Provide the [x, y] coordinate of the cell's center where the given text is located.  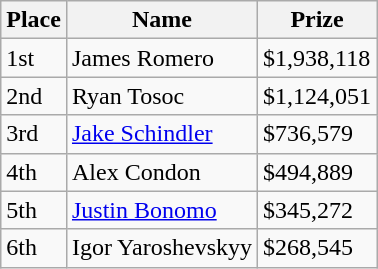
5th [34, 210]
Jake Schindler [162, 134]
$268,545 [318, 248]
Place [34, 20]
Name [162, 20]
Ryan Tosoc [162, 96]
Igor Yaroshevskyy [162, 248]
1st [34, 58]
3rd [34, 134]
Justin Bonomo [162, 210]
James Romero [162, 58]
Alex Condon [162, 172]
$494,889 [318, 172]
$1,124,051 [318, 96]
6th [34, 248]
$345,272 [318, 210]
$1,938,118 [318, 58]
Prize [318, 20]
$736,579 [318, 134]
2nd [34, 96]
4th [34, 172]
